Pinpoint the cell where the given text exists, returning its [x, y] midpoint coordinate. 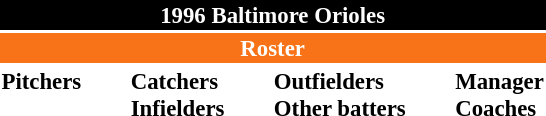
1996 Baltimore Orioles [272, 15]
Roster [272, 48]
